Return (x, y) of the center of cell containing provided text 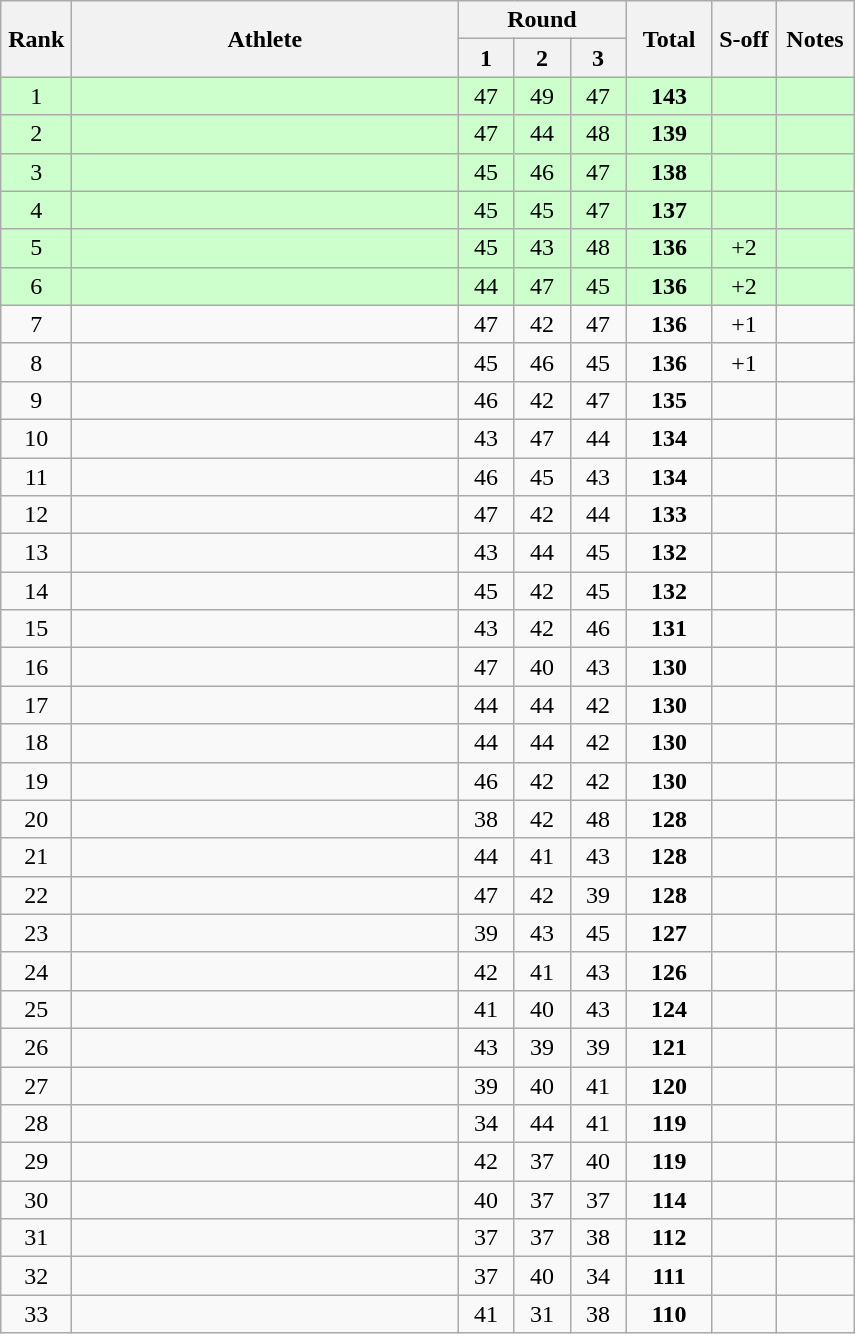
9 (36, 400)
121 (669, 1047)
24 (36, 971)
19 (36, 781)
32 (36, 1276)
17 (36, 705)
Rank (36, 39)
11 (36, 477)
6 (36, 286)
16 (36, 667)
22 (36, 895)
20 (36, 819)
30 (36, 1200)
138 (669, 172)
28 (36, 1124)
127 (669, 933)
124 (669, 1009)
114 (669, 1200)
S-off (744, 39)
131 (669, 629)
15 (36, 629)
120 (669, 1085)
23 (36, 933)
Total (669, 39)
29 (36, 1162)
Notes (816, 39)
14 (36, 591)
126 (669, 971)
Round (542, 20)
Athlete (265, 39)
5 (36, 248)
7 (36, 324)
49 (542, 96)
111 (669, 1276)
137 (669, 210)
33 (36, 1314)
139 (669, 134)
143 (669, 96)
18 (36, 743)
4 (36, 210)
25 (36, 1009)
135 (669, 400)
26 (36, 1047)
12 (36, 515)
110 (669, 1314)
10 (36, 438)
133 (669, 515)
27 (36, 1085)
8 (36, 362)
112 (669, 1238)
21 (36, 857)
13 (36, 553)
